Find where the given text appears and provide that cell's center as [X, Y] coordinate. 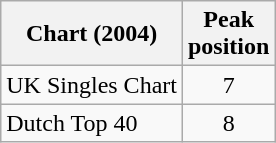
Peakposition [228, 34]
Dutch Top 40 [92, 123]
7 [228, 85]
8 [228, 123]
Chart (2004) [92, 34]
UK Singles Chart [92, 85]
